Locate the cell with the specified text and output its (X, Y) center coordinate. 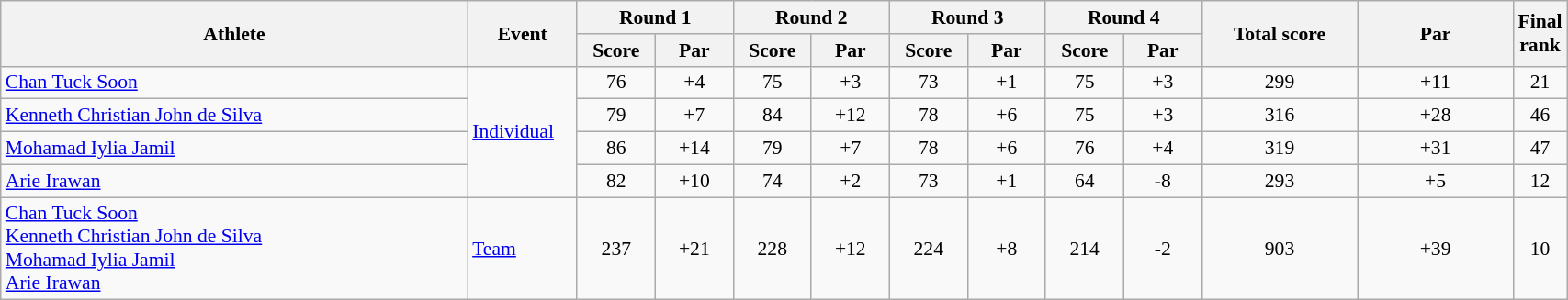
10 (1540, 249)
-8 (1163, 181)
74 (772, 181)
-2 (1163, 249)
903 (1280, 249)
Round 1 (655, 17)
Total score (1280, 33)
Individual (522, 131)
12 (1540, 181)
Athlete (234, 33)
+21 (694, 249)
84 (772, 116)
+28 (1436, 116)
+10 (694, 181)
Round 4 (1123, 17)
293 (1280, 181)
46 (1540, 116)
214 (1084, 249)
319 (1280, 149)
21 (1540, 83)
224 (928, 249)
228 (772, 249)
+2 (851, 181)
Final rank (1540, 33)
237 (615, 249)
47 (1540, 149)
82 (615, 181)
+39 (1436, 249)
+8 (1007, 249)
+31 (1436, 149)
+5 (1436, 181)
Chan Tuck Soon (234, 83)
Round 2 (811, 17)
Arie Irawan (234, 181)
86 (615, 149)
+11 (1436, 83)
Event (522, 33)
Kenneth Christian John de Silva (234, 116)
Mohamad Iylia Jamil (234, 149)
Chan Tuck SoonKenneth Christian John de SilvaMohamad Iylia JamilArie Irawan (234, 249)
64 (1084, 181)
316 (1280, 116)
Round 3 (967, 17)
+14 (694, 149)
Team (522, 249)
299 (1280, 83)
